Scan for the cell matching the given text and deliver its [x, y] coordinate at center. 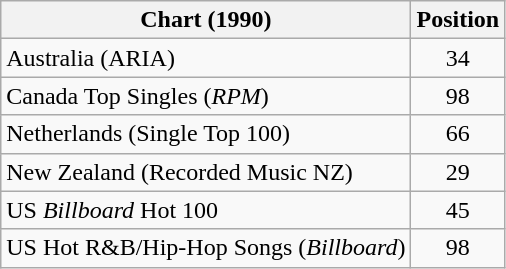
Canada Top Singles (RPM) [206, 96]
66 [458, 134]
45 [458, 210]
Australia (ARIA) [206, 58]
US Hot R&B/Hip-Hop Songs (Billboard) [206, 248]
US Billboard Hot 100 [206, 210]
Position [458, 20]
New Zealand (Recorded Music NZ) [206, 172]
Netherlands (Single Top 100) [206, 134]
29 [458, 172]
34 [458, 58]
Chart (1990) [206, 20]
